From the cell containing the given text, extract its center point as [X, Y] coordinate. 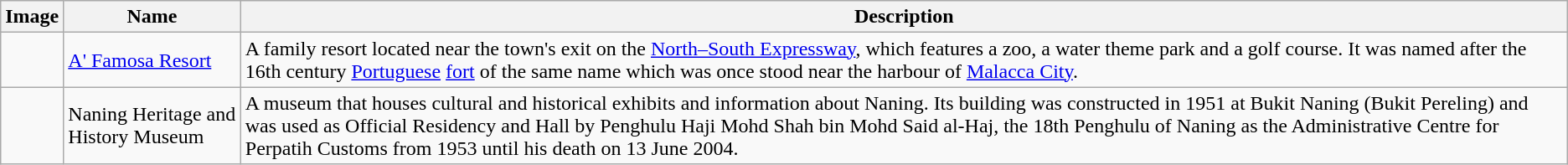
A' Famosa Resort [152, 60]
Naning Heritage and History Museum [152, 126]
Name [152, 17]
Image [32, 17]
Description [904, 17]
